For the text-containing cell, return its midpoint in (X, Y) coordinate format. 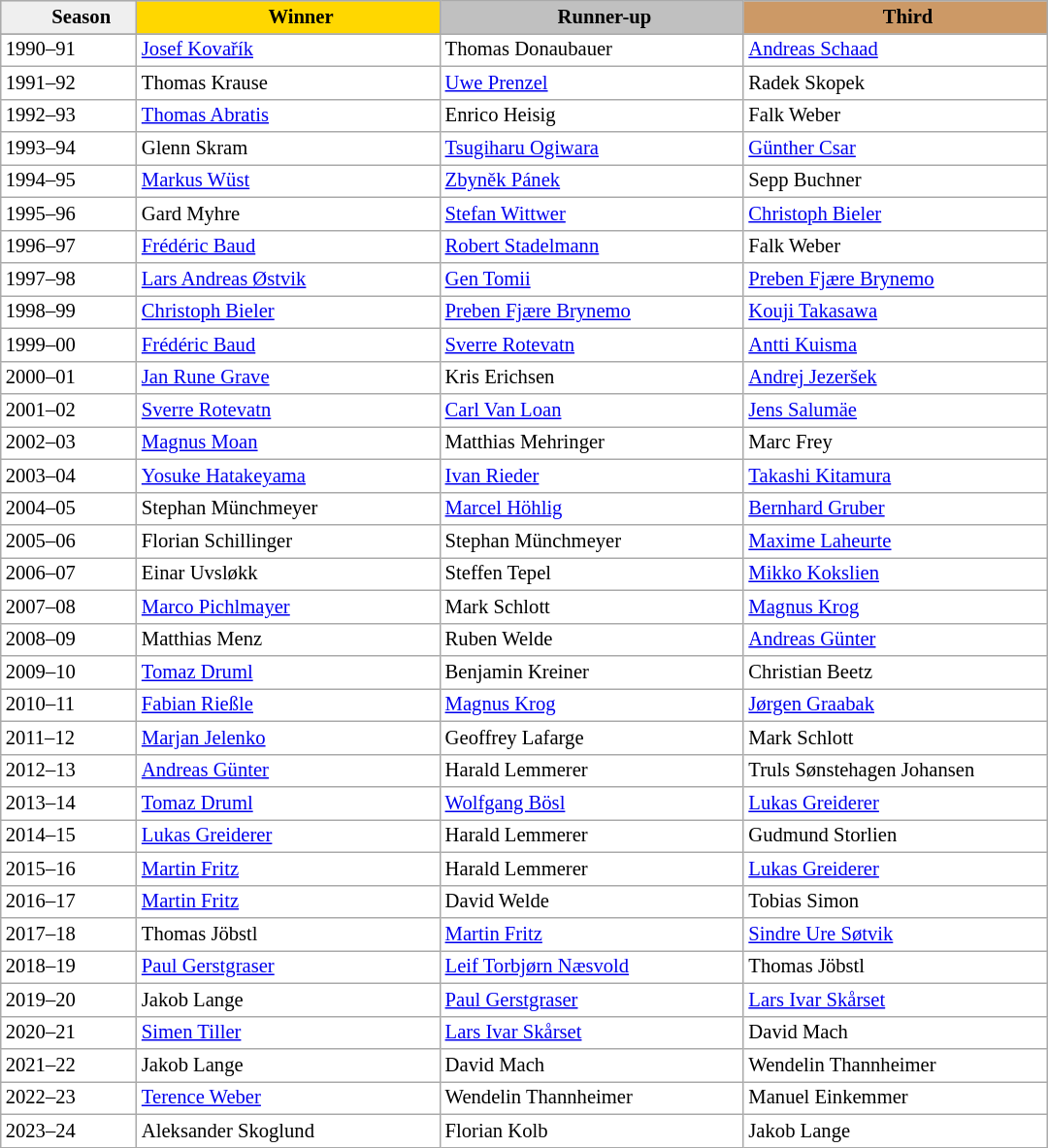
Christian Beetz (895, 672)
1998–99 (69, 312)
Carl Van Loan (592, 410)
Season (69, 16)
Lars Andreas Østvik (289, 279)
Third (895, 16)
Andreas Schaad (895, 49)
Stefan Wittwer (592, 213)
Truls Sønstehagen Johansen (895, 771)
2012–13 (69, 771)
Marjan Jelenko (289, 738)
2011–12 (69, 738)
Günther Csar (895, 148)
2014–15 (69, 836)
Fabian Rießle (289, 705)
Winner (289, 16)
Marcel Höhlig (592, 508)
2020–21 (69, 1033)
Tsugiharu Ogiwara (592, 148)
1996–97 (69, 246)
Matthias Mehringer (592, 443)
Manuel Einkemmer (895, 1098)
Sepp Buchner (895, 180)
1992–93 (69, 115)
Jens Salumäe (895, 410)
2006–07 (69, 574)
Gard Myhre (289, 213)
2003–04 (69, 476)
Magnus Moan (289, 443)
Thomas Abratis (289, 115)
1995–96 (69, 213)
2008–09 (69, 640)
Matthias Menz (289, 640)
Antti Kuisma (895, 344)
Robert Stadelmann (592, 246)
2016–17 (69, 902)
Kris Erichsen (592, 377)
Takashi Kitamura (895, 476)
Jan Rune Grave (289, 377)
Marco Pichlmayer (289, 607)
2005–06 (69, 541)
Einar Uvsløkk (289, 574)
1997–98 (69, 279)
Ruben Welde (592, 640)
Mikko Kokslien (895, 574)
2017–18 (69, 935)
Markus Wüst (289, 180)
2013–14 (69, 803)
Sindre Ure Søtvik (895, 935)
Simen Tiller (289, 1033)
Ivan Rieder (592, 476)
Florian Kolb (592, 1131)
2023–24 (69, 1131)
2015–16 (69, 869)
Marc Frey (895, 443)
Jørgen Graabak (895, 705)
Thomas Donaubauer (592, 49)
2000–01 (69, 377)
2019–20 (69, 1000)
Wolfgang Bösl (592, 803)
1994–95 (69, 180)
2002–03 (69, 443)
1991–92 (69, 82)
1993–94 (69, 148)
2001–02 (69, 410)
Runner-up (592, 16)
Geoffrey Lafarge (592, 738)
Josef Kovařík (289, 49)
Steffen Tepel (592, 574)
Gudmund Storlien (895, 836)
Florian Schillinger (289, 541)
Radek Skopek (895, 82)
Aleksander Skoglund (289, 1131)
David Welde (592, 902)
Benjamin Kreiner (592, 672)
2018–19 (69, 967)
Thomas Krause (289, 82)
1990–91 (69, 49)
Tobias Simon (895, 902)
Zbyněk Pánek (592, 180)
Leif Torbjørn Næsvold (592, 967)
2022–23 (69, 1098)
2021–22 (69, 1065)
2009–10 (69, 672)
Andrej Jezeršek (895, 377)
2010–11 (69, 705)
Kouji Takasawa (895, 312)
Uwe Prenzel (592, 82)
Yosuke Hatakeyama (289, 476)
Terence Weber (289, 1098)
Enrico Heisig (592, 115)
Gen Tomii (592, 279)
2004–05 (69, 508)
Maxime Laheurte (895, 541)
Bernhard Gruber (895, 508)
1999–00 (69, 344)
Glenn Skram (289, 148)
2007–08 (69, 607)
